Search for the cell housing the specified text and yield its (x, y) center coordinate. 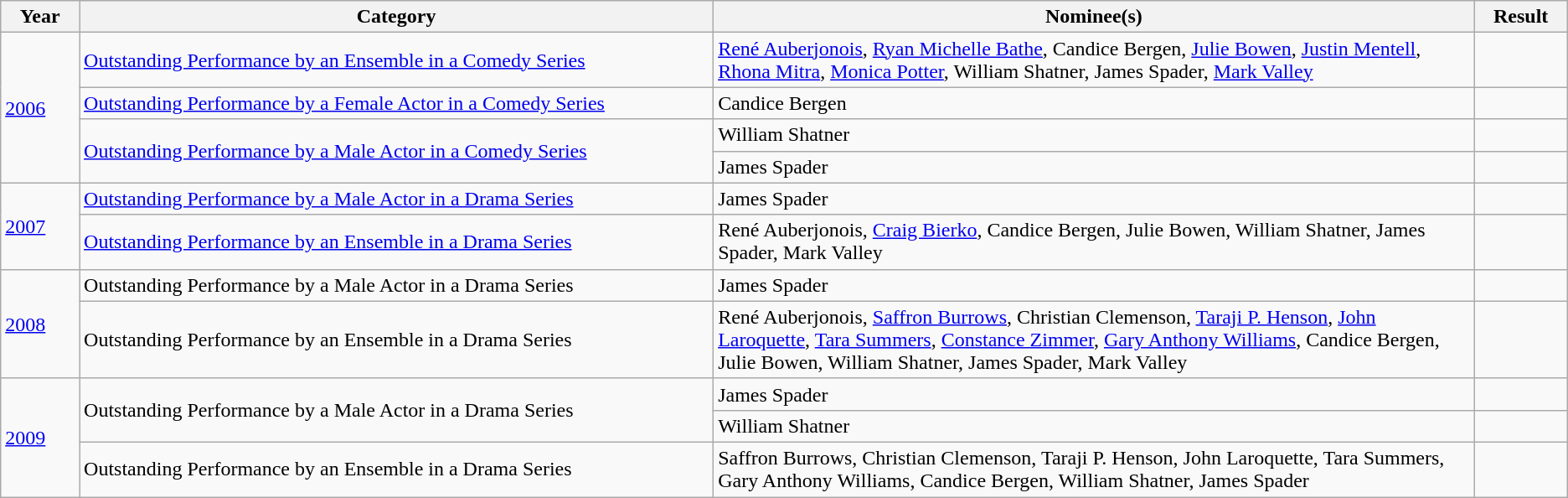
Category (397, 17)
René Auberjonois, Craig Bierko, Candice Bergen, Julie Bowen, William Shatner, James Spader, Mark Valley (1094, 241)
Candice Bergen (1094, 103)
Nominee(s) (1094, 17)
2007 (40, 226)
Outstanding Performance by a Male Actor in a Comedy Series (397, 151)
Result (1521, 17)
2008 (40, 324)
Year (40, 17)
Outstanding Performance by an Ensemble in a Comedy Series (397, 60)
2006 (40, 107)
Outstanding Performance by a Female Actor in a Comedy Series (397, 103)
2009 (40, 438)
